Return the [X, Y] coordinate for the center point of the cell that contains the specified text.  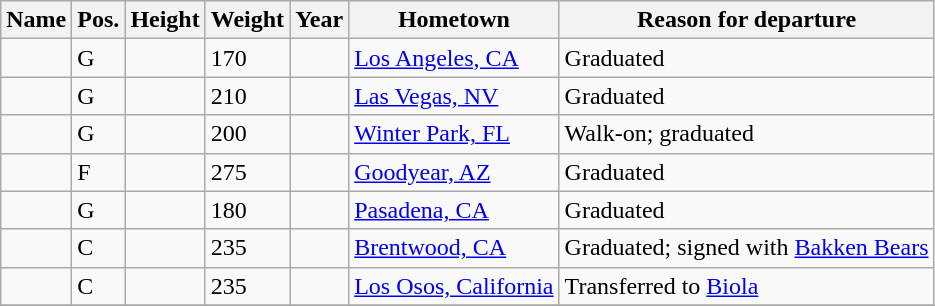
Year [320, 20]
Pos. [98, 20]
Weight [247, 20]
Height [165, 20]
Las Vegas, NV [454, 96]
Hometown [454, 20]
Graduated; signed with Bakken Bears [746, 248]
Los Angeles, CA [454, 58]
F [98, 172]
200 [247, 134]
Walk-on; graduated [746, 134]
Los Osos, California [454, 286]
Name [36, 20]
Transferred to Biola [746, 286]
180 [247, 210]
210 [247, 96]
Winter Park, FL [454, 134]
Reason for departure [746, 20]
Brentwood, CA [454, 248]
170 [247, 58]
Pasadena, CA [454, 210]
275 [247, 172]
Goodyear, AZ [454, 172]
